Identify which cell holds the provided text, then report its [x, y] central coordinate. 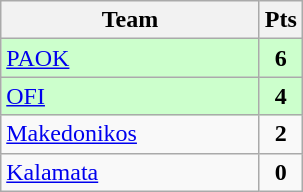
6 [280, 58]
Makedonikos [130, 134]
Team [130, 20]
Kalamata [130, 172]
2 [280, 134]
0 [280, 172]
Pts [280, 20]
OFI [130, 96]
4 [280, 96]
PAOK [130, 58]
